Return the (X, Y) coordinate for the center point of the cell that contains the specified text.  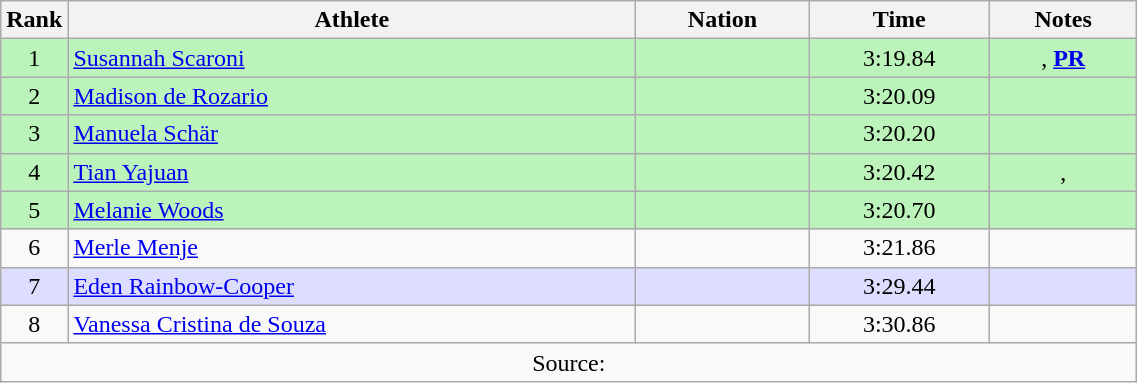
2 (34, 96)
Rank (34, 20)
3:20.42 (899, 172)
Source: (569, 362)
7 (34, 286)
Tian Yajuan (352, 172)
1 (34, 58)
Madison de Rozario (352, 96)
6 (34, 248)
8 (34, 324)
Manuela Schär (352, 134)
3:20.70 (899, 210)
Nation (722, 20)
3:21.86 (899, 248)
Time (899, 20)
3:29.44 (899, 286)
3:19.84 (899, 58)
Eden Rainbow-Cooper (352, 286)
3 (34, 134)
Melanie Woods (352, 210)
3:20.09 (899, 96)
Merle Menje (352, 248)
Susannah Scaroni (352, 58)
Vanessa Cristina de Souza (352, 324)
Notes (1062, 20)
3:20.20 (899, 134)
, PR (1062, 58)
Athlete (352, 20)
4 (34, 172)
3:30.86 (899, 324)
5 (34, 210)
, (1062, 172)
